Provide the (x, y) coordinate of the cell's center where the given text is located.  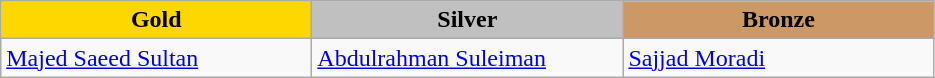
Silver (468, 20)
Majed Saeed Sultan (156, 58)
Sajjad Moradi (778, 58)
Abdulrahman Suleiman (468, 58)
Gold (156, 20)
Bronze (778, 20)
